Locate the cell with the specified text and output its (x, y) center coordinate. 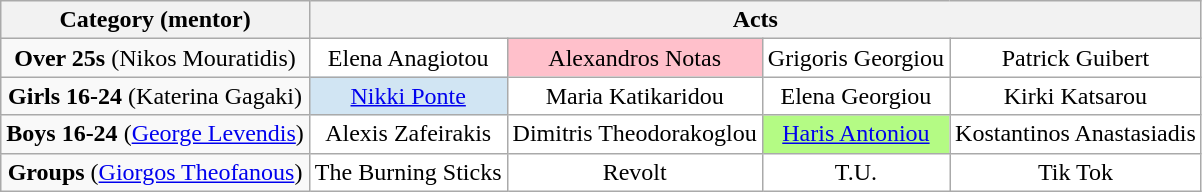
Nikki Ponte (408, 96)
Elena Georgiou (856, 96)
Girls 16-24 (Katerina Gagaki) (156, 96)
Alexandros Notas (634, 58)
Groups (Giorgos Theofanous) (156, 172)
Category (mentor) (156, 20)
Kostantinos Anastasiadis (1076, 134)
Tik Tok (1076, 172)
Alexis Zafeirakis (408, 134)
Acts (755, 20)
Boys 16-24 (George Levendis) (156, 134)
Kirki Katsarou (1076, 96)
Patrick Guibert (1076, 58)
Haris Antoniou (856, 134)
Dimitris Theodorakoglou (634, 134)
Revolt (634, 172)
T.U. (856, 172)
Elena Anagiotou (408, 58)
Maria Katikaridou (634, 96)
The Burning Sticks (408, 172)
Over 25s (Nikos Mouratidis) (156, 58)
Grigoris Georgiou (856, 58)
